Capture the cell that displays the provided text and extract its (x, y) central coordinate. 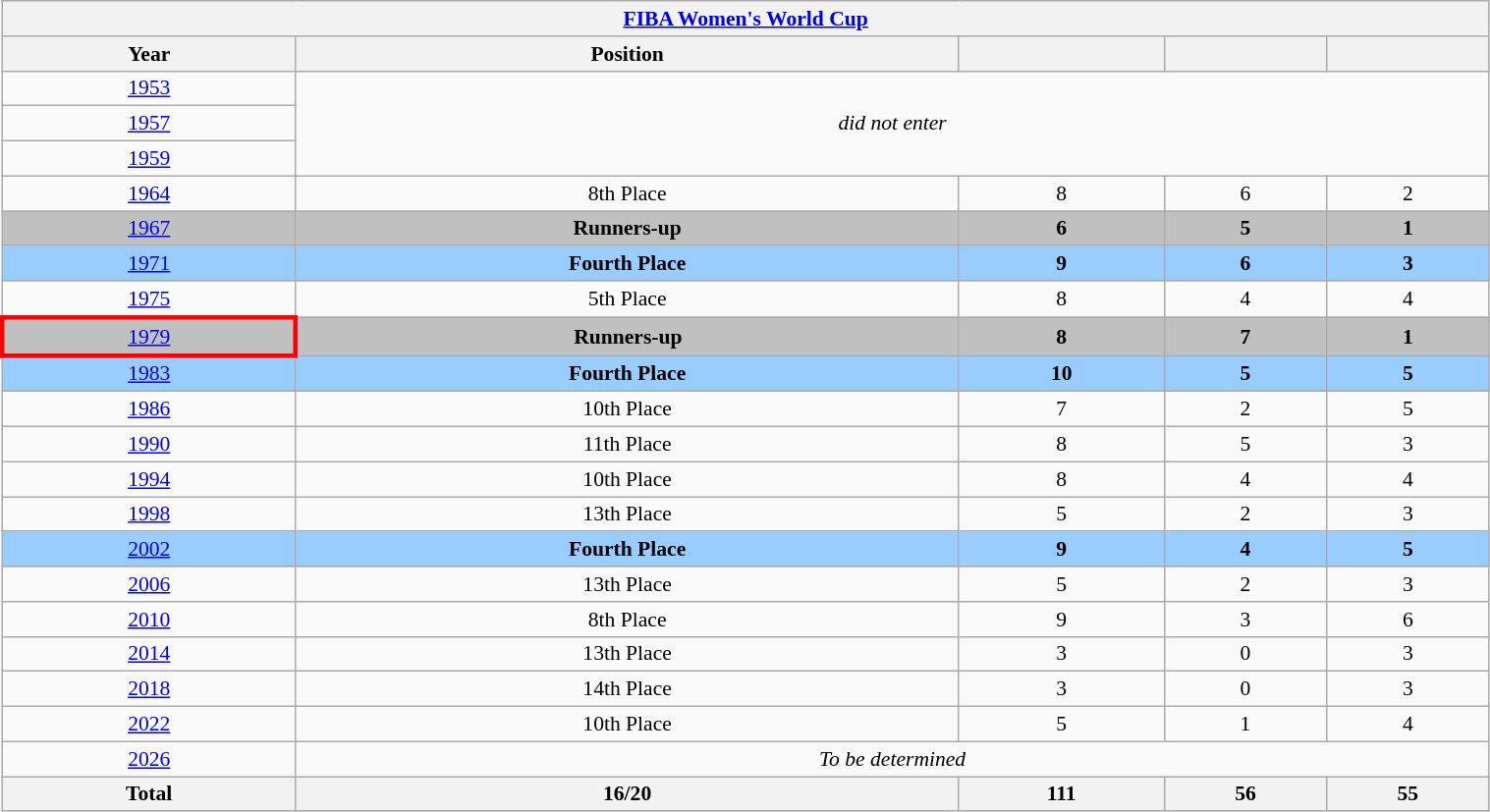
1971 (149, 264)
2026 (149, 759)
111 (1061, 794)
Year (149, 54)
1964 (149, 193)
2014 (149, 654)
10 (1061, 373)
To be determined (892, 759)
16/20 (627, 794)
2002 (149, 550)
Position (627, 54)
FIBA Women's World Cup (745, 19)
55 (1408, 794)
5th Place (627, 298)
56 (1245, 794)
1953 (149, 88)
1959 (149, 159)
11th Place (627, 445)
2010 (149, 620)
1975 (149, 298)
1967 (149, 229)
1983 (149, 373)
1990 (149, 445)
2022 (149, 725)
Total (149, 794)
1998 (149, 514)
2006 (149, 584)
14th Place (627, 689)
1994 (149, 479)
2018 (149, 689)
1979 (149, 336)
1957 (149, 124)
1986 (149, 409)
did not enter (892, 124)
